Determine the (x, y) coordinate at the center of the cell enclosing the given text.  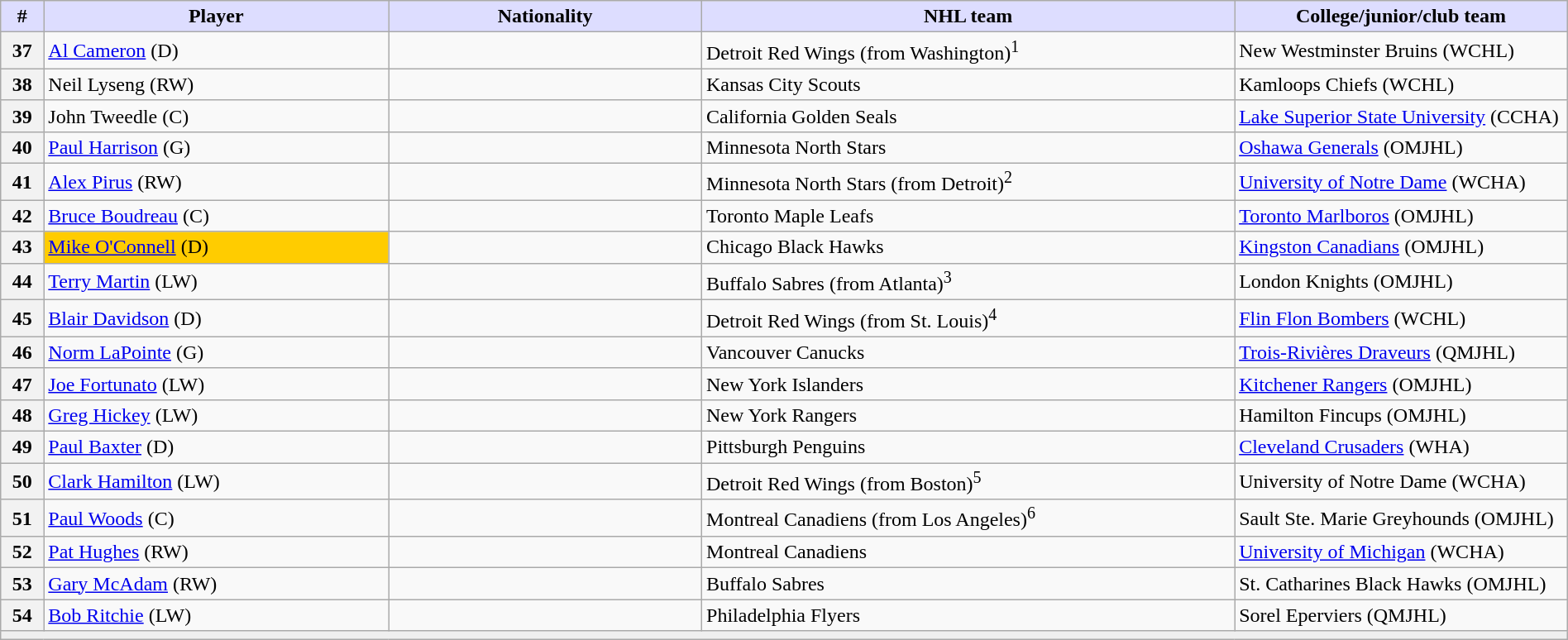
London Knights (OMJHL) (1401, 281)
Chicago Black Hawks (968, 247)
Buffalo Sabres (968, 584)
Hamilton Fincups (OMJHL) (1401, 415)
Flin Flon Bombers (WCHL) (1401, 319)
University of Michigan (WCHA) (1401, 552)
Paul Baxter (D) (217, 447)
Kansas City Scouts (968, 84)
40 (22, 147)
Al Cameron (D) (217, 51)
Gary McAdam (RW) (217, 584)
Nationality (546, 17)
NHL team (968, 17)
52 (22, 552)
New Westminster Bruins (WCHL) (1401, 51)
49 (22, 447)
California Golden Seals (968, 116)
Detroit Red Wings (from St. Louis)4 (968, 319)
Montreal Canadiens (from Los Angeles)6 (968, 518)
39 (22, 116)
51 (22, 518)
Sorel Eperviers (QMJHL) (1401, 615)
Oshawa Generals (OMJHL) (1401, 147)
Pittsburgh Penguins (968, 447)
48 (22, 415)
Philadelphia Flyers (968, 615)
54 (22, 615)
Bob Ritchie (LW) (217, 615)
Alex Pirus (RW) (217, 182)
Trois-Rivières Draveurs (QMJHL) (1401, 352)
Paul Harrison (G) (217, 147)
Toronto Marlboros (OMJHL) (1401, 216)
Kingston Canadians (OMJHL) (1401, 247)
Sault Ste. Marie Greyhounds (OMJHL) (1401, 518)
Clark Hamilton (LW) (217, 481)
42 (22, 216)
New York Rangers (968, 415)
Norm LaPointe (G) (217, 352)
Paul Woods (C) (217, 518)
John Tweedle (C) (217, 116)
Detroit Red Wings (from Boston)5 (968, 481)
New York Islanders (968, 384)
Kamloops Chiefs (WCHL) (1401, 84)
50 (22, 481)
Bruce Boudreau (C) (217, 216)
Blair Davidson (D) (217, 319)
38 (22, 84)
Vancouver Canucks (968, 352)
Buffalo Sabres (from Atlanta)3 (968, 281)
53 (22, 584)
Player (217, 17)
Terry Martin (LW) (217, 281)
Lake Superior State University (CCHA) (1401, 116)
College/junior/club team (1401, 17)
Montreal Canadiens (968, 552)
41 (22, 182)
45 (22, 319)
Neil Lyseng (RW) (217, 84)
Mike O'Connell (D) (217, 247)
47 (22, 384)
Minnesota North Stars (from Detroit)2 (968, 182)
44 (22, 281)
37 (22, 51)
Joe Fortunato (LW) (217, 384)
Kitchener Rangers (OMJHL) (1401, 384)
Detroit Red Wings (from Washington)1 (968, 51)
# (22, 17)
Pat Hughes (RW) (217, 552)
Toronto Maple Leafs (968, 216)
St. Catharines Black Hawks (OMJHL) (1401, 584)
Minnesota North Stars (968, 147)
Greg Hickey (LW) (217, 415)
43 (22, 247)
Cleveland Crusaders (WHA) (1401, 447)
46 (22, 352)
